Extract the [x, y] coordinate from the center of the cell holding the provided text.  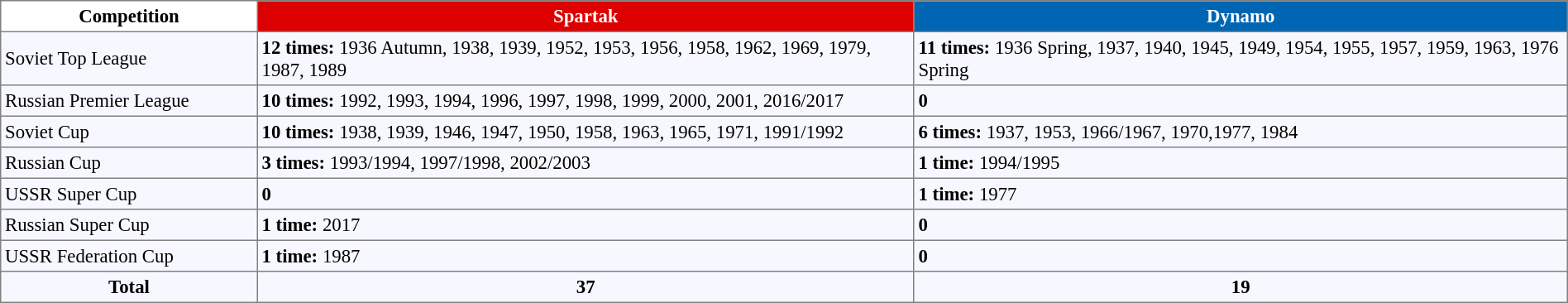
1 time: 1987 [586, 256]
Russian Cup [129, 163]
1 time: 2017 [586, 225]
1 time: 1977 [1241, 194]
11 times: 1936 Spring, 1937, 1940, 1945, 1949, 1954, 1955, 1957, 1959, 1963, 1976 Spring [1241, 58]
10 times: 1938, 1939, 1946, 1947, 1950, 1958, 1963, 1965, 1971, 1991/1992 [586, 132]
Russian Super Cup [129, 225]
USSR Federation Cup [129, 256]
6 times: 1937, 1953, 1966/1967, 1970,1977, 1984 [1241, 132]
Soviet Cup [129, 132]
USSR Super Cup [129, 194]
37 [586, 287]
Spartak [586, 17]
19 [1241, 287]
Dynamo [1241, 17]
Total [129, 287]
12 times: 1936 Autumn, 1938, 1939, 1952, 1953, 1956, 1958, 1962, 1969, 1979, 1987, 1989 [586, 58]
Soviet Top League [129, 58]
Russian Premier League [129, 101]
10 times: 1992, 1993, 1994, 1996, 1997, 1998, 1999, 2000, 2001, 2016/2017 [586, 101]
3 times: 1993/1994, 1997/1998, 2002/2003 [586, 163]
1 time: 1994/1995 [1241, 163]
Competition [129, 17]
